Search for the cell housing the specified text and yield its (x, y) center coordinate. 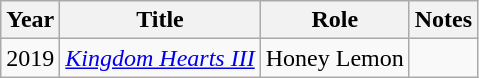
2019 (30, 58)
Notes (443, 20)
Kingdom Hearts III (160, 58)
Honey Lemon (334, 58)
Role (334, 20)
Title (160, 20)
Year (30, 20)
